Locate the cell with the specified text and output its (x, y) center coordinate. 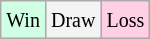
Win (24, 20)
Draw (72, 20)
Loss (126, 20)
